Determine the (X, Y) coordinate at the center of the cell enclosing the given text.  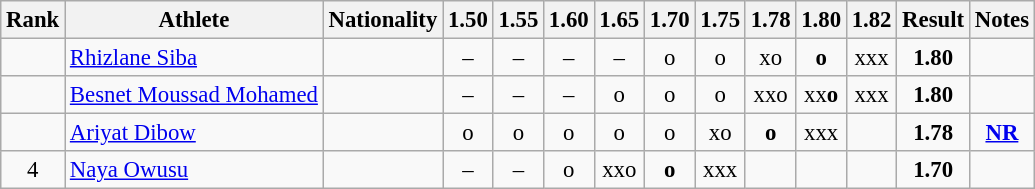
1.60 (569, 20)
1.65 (619, 20)
1.50 (468, 20)
Naya Owusu (194, 170)
1.82 (871, 20)
Athlete (194, 20)
1.75 (720, 20)
Nationality (382, 20)
NR (1002, 133)
Notes (1002, 20)
Result (934, 20)
1.55 (518, 20)
4 (33, 170)
Rank (33, 20)
Ariyat Dibow (194, 133)
Besnet Moussad Mohamed (194, 95)
Rhizlane Siba (194, 58)
